Identify which cell holds the provided text, then report its [x, y] central coordinate. 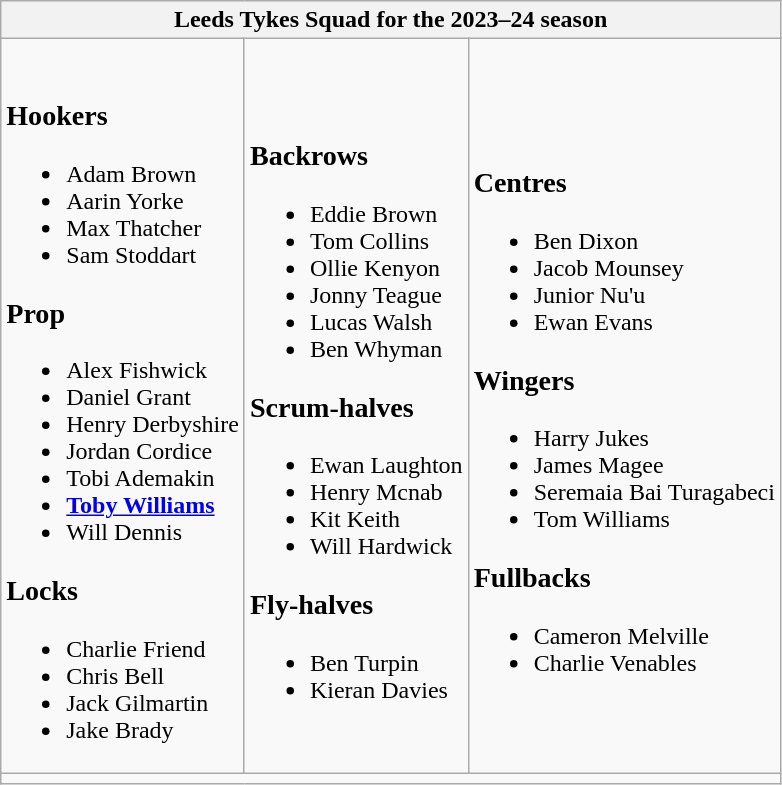
Leeds Tykes Squad for the 2023–24 season [391, 20]
